Output the (X, Y) coordinate of the center of the cell containing the given text.  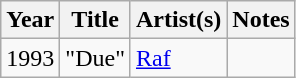
Notes (261, 20)
Year (30, 20)
1993 (30, 58)
Title (96, 20)
"Due" (96, 58)
Artist(s) (178, 20)
Raf (178, 58)
